Identify which cell holds the provided text, then report its (x, y) central coordinate. 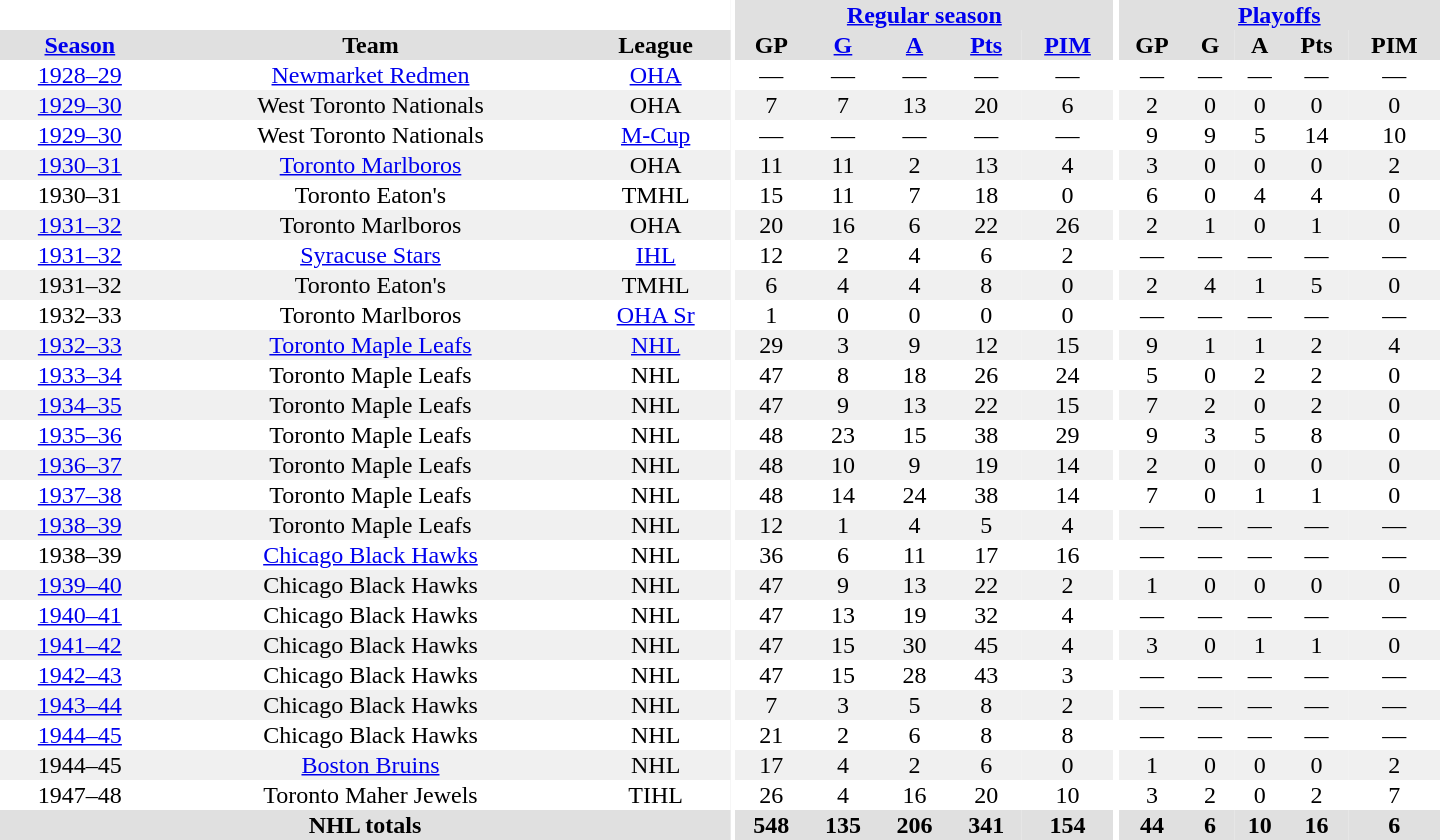
League (656, 45)
1928–29 (80, 75)
Toronto Maher Jewels (371, 795)
341 (986, 825)
1935–36 (80, 435)
M-Cup (656, 135)
Newmarket Redmen (371, 75)
30 (915, 645)
36 (772, 555)
32 (986, 615)
45 (986, 645)
1939–40 (80, 585)
Playoffs (1280, 15)
TIHL (656, 795)
21 (772, 735)
44 (1152, 825)
1942–43 (80, 675)
OHA Sr (656, 315)
1937–38 (80, 495)
NHL totals (365, 825)
1933–34 (80, 375)
206 (915, 825)
28 (915, 675)
154 (1068, 825)
548 (772, 825)
IHL (656, 255)
1940–41 (80, 615)
1936–37 (80, 465)
Season (80, 45)
Syracuse Stars (371, 255)
Boston Bruins (371, 765)
135 (843, 825)
Team (371, 45)
Regular season (925, 15)
1934–35 (80, 405)
1943–44 (80, 705)
1947–48 (80, 795)
1941–42 (80, 645)
43 (986, 675)
23 (843, 435)
